Extract the (x, y) coordinate from the center of the cell holding the provided text.  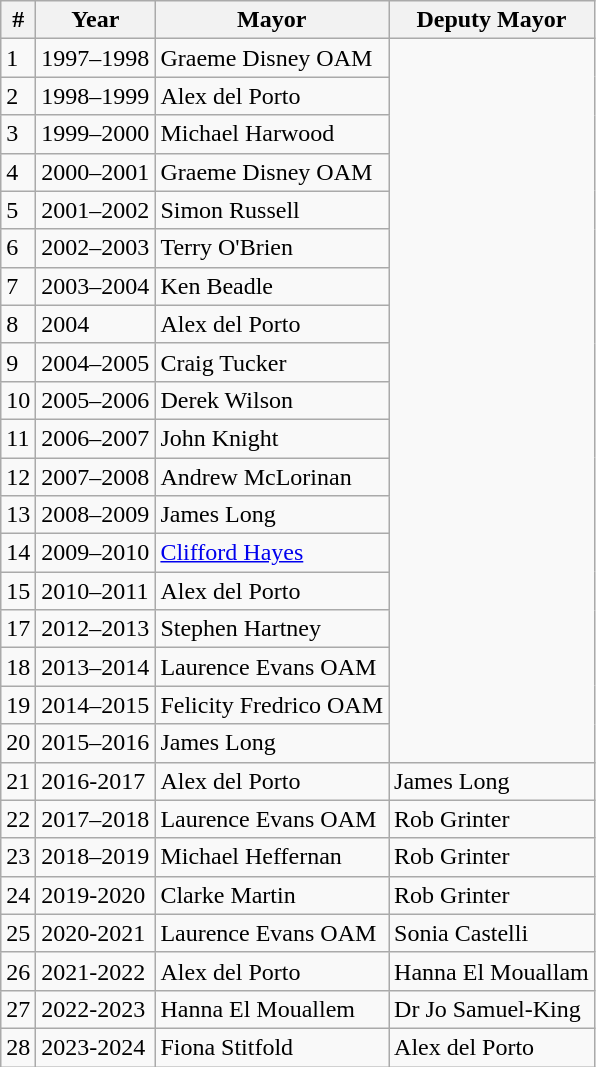
17 (18, 629)
Clifford Hayes (272, 553)
24 (18, 895)
Simon Russell (272, 210)
19 (18, 705)
11 (18, 438)
2003–2004 (96, 286)
Dr Jo Samuel-King (492, 1009)
26 (18, 971)
5 (18, 210)
28 (18, 1047)
2022-2023 (96, 1009)
Year (96, 20)
2015–2016 (96, 743)
6 (18, 248)
Terry O'Brien (272, 248)
Ken Beadle (272, 286)
12 (18, 477)
15 (18, 591)
25 (18, 933)
1997–1998 (96, 58)
2010–2011 (96, 591)
2017–2018 (96, 819)
18 (18, 667)
Andrew McLorinan (272, 477)
John Knight (272, 438)
2006–2007 (96, 438)
21 (18, 781)
2007–2008 (96, 477)
Deputy Mayor (492, 20)
3 (18, 134)
Stephen Hartney (272, 629)
1 (18, 58)
Derek Wilson (272, 400)
Fiona Stitfold (272, 1047)
1999–2000 (96, 134)
2004–2005 (96, 362)
8 (18, 324)
23 (18, 857)
Mayor (272, 20)
2001–2002 (96, 210)
2002–2003 (96, 248)
7 (18, 286)
1998–1999 (96, 96)
# (18, 20)
4 (18, 172)
2016-2017 (96, 781)
2009–2010 (96, 553)
27 (18, 1009)
Felicity Fredrico OAM (272, 705)
Michael Harwood (272, 134)
10 (18, 400)
2 (18, 96)
22 (18, 819)
2005–2006 (96, 400)
Craig Tucker (272, 362)
14 (18, 553)
Sonia Castelli (492, 933)
Hanna El Mouallam (492, 971)
9 (18, 362)
2013–2014 (96, 667)
2008–2009 (96, 515)
2012–2013 (96, 629)
2004 (96, 324)
2014–2015 (96, 705)
2023-2024 (96, 1047)
20 (18, 743)
2000–2001 (96, 172)
Michael Heffernan (272, 857)
2020-2021 (96, 933)
Clarke Martin (272, 895)
2018–2019 (96, 857)
2021-2022 (96, 971)
2019-2020 (96, 895)
13 (18, 515)
Hanna El Mouallem (272, 1009)
